Return the (x, y) coordinate for the center point of the cell that contains the specified text.  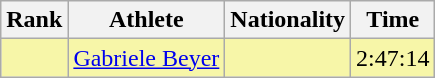
Athlete (146, 20)
Time (393, 20)
Nationality (288, 20)
2:47:14 (393, 58)
Gabriele Beyer (146, 58)
Rank (34, 20)
